Scan for the cell matching the given text and deliver its [x, y] coordinate at center. 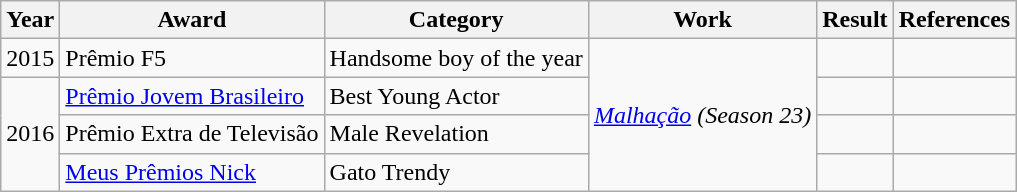
Category [456, 20]
2016 [30, 134]
Malhação (Season 23) [702, 115]
Year [30, 20]
References [954, 20]
Handsome boy of the year [456, 58]
Best Young Actor [456, 96]
Prêmio Extra de Televisão [192, 134]
2015 [30, 58]
Result [855, 20]
Prêmio Jovem Brasileiro [192, 96]
Award [192, 20]
Male Revelation [456, 134]
Work [702, 20]
Gato Trendy [456, 172]
Meus Prêmios Nick [192, 172]
Prêmio F5 [192, 58]
